Scan for the cell matching the given text and deliver its (X, Y) coordinate at center. 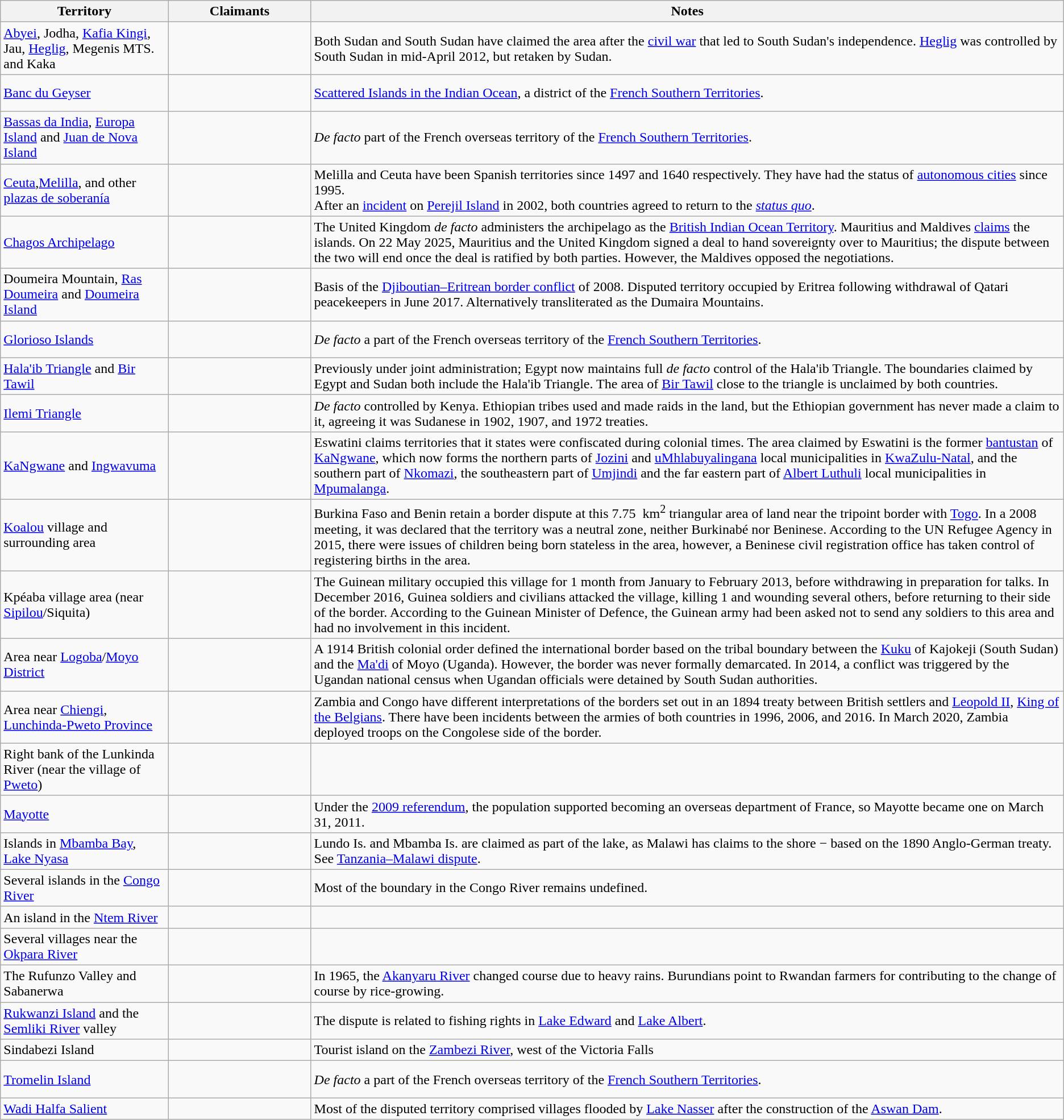
Wadi Halfa Salient (84, 1109)
Ceuta,Melilla, and other plazas de soberanía (84, 190)
The dispute is related to fishing rights in Lake Edward and Lake Albert. (687, 1021)
Several villages near the Okpara River (84, 946)
KaNgwane and Ingwavuma (84, 465)
Several islands in the Congo River (84, 888)
Area near Chiengi, Lunchinda-Pweto Province (84, 717)
Chagos Archipelago (84, 242)
Notes (687, 11)
Islands in Mbamba Bay, Lake Nyasa (84, 851)
Banc du Geyser (84, 93)
Sindabezi Island (84, 1050)
Area near Logoba/Moyo District (84, 665)
Doumeira Mountain, Ras Doumeira and Doumeira Island (84, 294)
Territory (84, 11)
Mayotte (84, 814)
Koalou village and surrounding area (84, 535)
Tourist island on the Zambezi River, west of the Victoria Falls (687, 1050)
Under the 2009 referendum, the population supported becoming an overseas department of France, so Mayotte became one on March 31, 2011. (687, 814)
Kpéaba village area (near Sipilou/Siquita) (84, 605)
Most of the boundary in the Congo River remains undefined. (687, 888)
An island in the Ntem River (84, 917)
Most of the disputed territory comprised villages flooded by Lake Nasser after the construction of the Aswan Dam. (687, 1109)
Abyei, Jodha, Kafia Kingi, Jau, Heglig, Megenis MTS. and Kaka (84, 48)
Bassas da India, Europa Island and Juan de Nova Island (84, 138)
De facto part of the French overseas territory of the French Southern Territories. (687, 138)
Scattered Islands in the Indian Ocean, a district of the French Southern Territories. (687, 93)
Hala'ib Triangle and Bir Tawil (84, 376)
Ilemi Triangle (84, 413)
The Rufunzo Valley and Sabanerwa (84, 984)
Tromelin Island (84, 1079)
Glorioso Islands (84, 339)
Right bank of the Lunkinda River (near the village of Pweto) (84, 769)
Rukwanzi Island and the Semliki River valley (84, 1021)
Claimants (240, 11)
